For the text-containing cell, return its midpoint in (x, y) coordinate format. 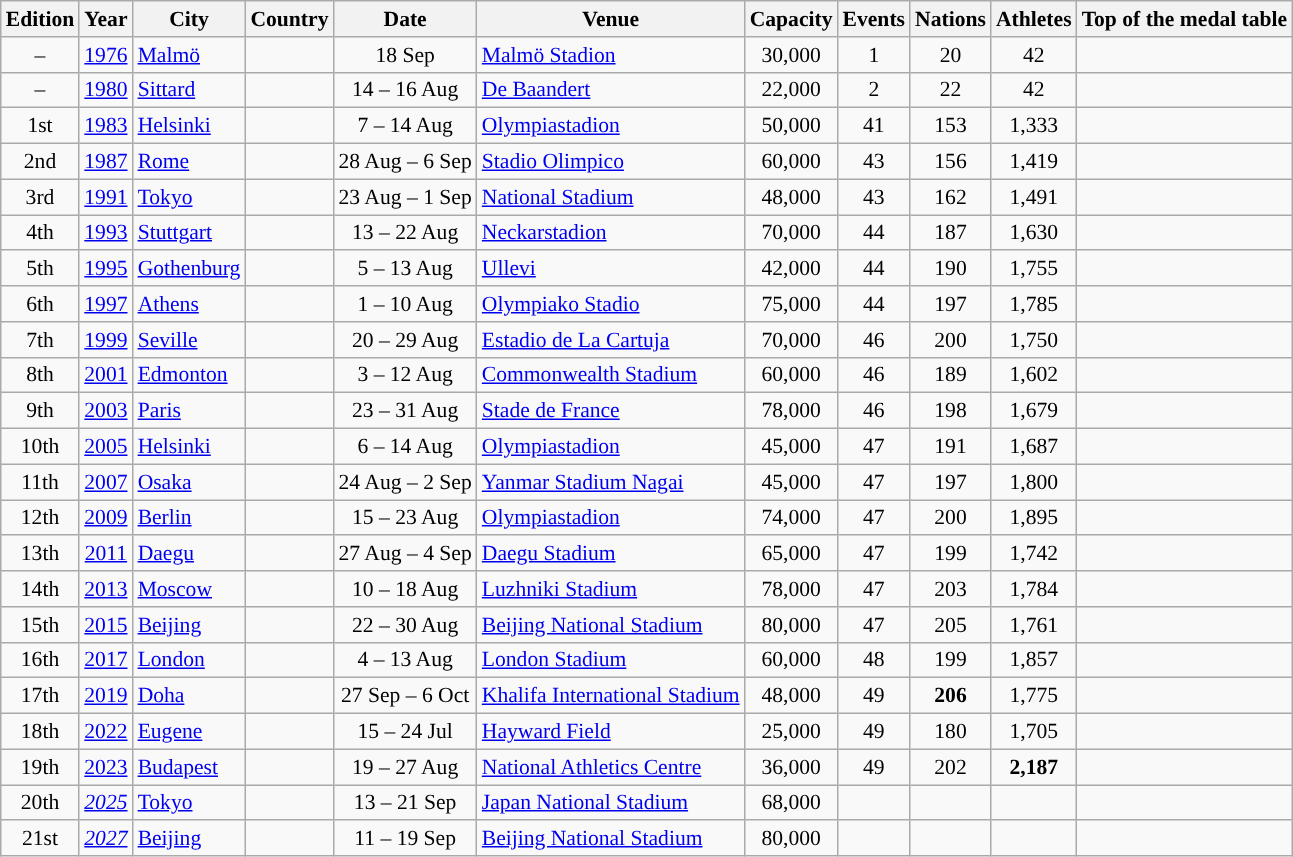
1,630 (1034, 233)
1,602 (1034, 375)
Japan National Stadium (611, 803)
14th (40, 589)
London (190, 660)
1,419 (1034, 162)
48 (874, 660)
Doha (190, 696)
2025 (106, 803)
2007 (106, 482)
180 (950, 732)
27 Sep – 6 Oct (406, 696)
1,679 (1034, 411)
11 – 19 Sep (406, 839)
Commonwealth Stadium (611, 375)
Khalifa International Stadium (611, 696)
3 – 12 Aug (406, 375)
190 (950, 269)
198 (950, 411)
205 (950, 625)
7 – 14 Aug (406, 126)
Sittard (190, 90)
11th (40, 482)
2011 (106, 554)
Year (106, 19)
Stade de France (611, 411)
12th (40, 518)
1,895 (1034, 518)
6 – 14 Aug (406, 447)
Athens (190, 304)
Stadio Olimpico (611, 162)
1997 (106, 304)
1,705 (1034, 732)
2009 (106, 518)
28 Aug – 6 Sep (406, 162)
19th (40, 767)
Neckarstadion (611, 233)
3rd (40, 197)
7th (40, 340)
Luzhniki Stadium (611, 589)
Paris (190, 411)
Olympiako Stadio (611, 304)
1,742 (1034, 554)
24 Aug – 2 Sep (406, 482)
15th (40, 625)
1,784 (1034, 589)
Malmö Stadion (611, 55)
2015 (106, 625)
13 – 22 Aug (406, 233)
Country (289, 19)
Osaka (190, 482)
15 – 23 Aug (406, 518)
21st (40, 839)
162 (950, 197)
16th (40, 660)
36,000 (792, 767)
2 (874, 90)
22,000 (792, 90)
5th (40, 269)
19 – 27 Aug (406, 767)
30,000 (792, 55)
23 Aug – 1 Sep (406, 197)
75,000 (792, 304)
Capacity (792, 19)
18th (40, 732)
156 (950, 162)
Budapest (190, 767)
153 (950, 126)
1,687 (1034, 447)
2013 (106, 589)
9th (40, 411)
4th (40, 233)
1 (874, 55)
10 – 18 Aug (406, 589)
1,333 (1034, 126)
2003 (106, 411)
18 Sep (406, 55)
1,775 (1034, 696)
Edition (40, 19)
187 (950, 233)
Malmö (190, 55)
National Stadium (611, 197)
13th (40, 554)
2019 (106, 696)
Estadio de La Cartuja (611, 340)
De Baandert (611, 90)
Ullevi (611, 269)
Date (406, 19)
17th (40, 696)
20 (950, 55)
2017 (106, 660)
1991 (106, 197)
1,750 (1034, 340)
Top of the medal table (1185, 19)
Edmonton (190, 375)
10th (40, 447)
1,785 (1034, 304)
1993 (106, 233)
Gothenburg (190, 269)
Yanmar Stadium Nagai (611, 482)
Rome (190, 162)
1995 (106, 269)
15 – 24 Jul (406, 732)
20th (40, 803)
20 – 29 Aug (406, 340)
1st (40, 126)
Venue (611, 19)
Berlin (190, 518)
1983 (106, 126)
Stuttgart (190, 233)
68,000 (792, 803)
25,000 (792, 732)
2005 (106, 447)
2027 (106, 839)
50,000 (792, 126)
1980 (106, 90)
Seville (190, 340)
6th (40, 304)
202 (950, 767)
1999 (106, 340)
42,000 (792, 269)
1976 (106, 55)
206 (950, 696)
Eugene (190, 732)
2,187 (1034, 767)
Hayward Field (611, 732)
13 – 21 Sep (406, 803)
Daegu (190, 554)
2022 (106, 732)
203 (950, 589)
London Stadium (611, 660)
41 (874, 126)
Nations (950, 19)
22 – 30 Aug (406, 625)
1987 (106, 162)
4 – 13 Aug (406, 660)
Daegu Stadium (611, 554)
Events (874, 19)
1,857 (1034, 660)
City (190, 19)
27 Aug – 4 Sep (406, 554)
2001 (106, 375)
14 – 16 Aug (406, 90)
1 – 10 Aug (406, 304)
Athletes (1034, 19)
National Athletics Centre (611, 767)
8th (40, 375)
2nd (40, 162)
191 (950, 447)
1,755 (1034, 269)
189 (950, 375)
23 – 31 Aug (406, 411)
5 – 13 Aug (406, 269)
22 (950, 90)
74,000 (792, 518)
1,800 (1034, 482)
2023 (106, 767)
Moscow (190, 589)
1,491 (1034, 197)
1,761 (1034, 625)
65,000 (792, 554)
